Identify which cell holds the provided text, then report its [X, Y] central coordinate. 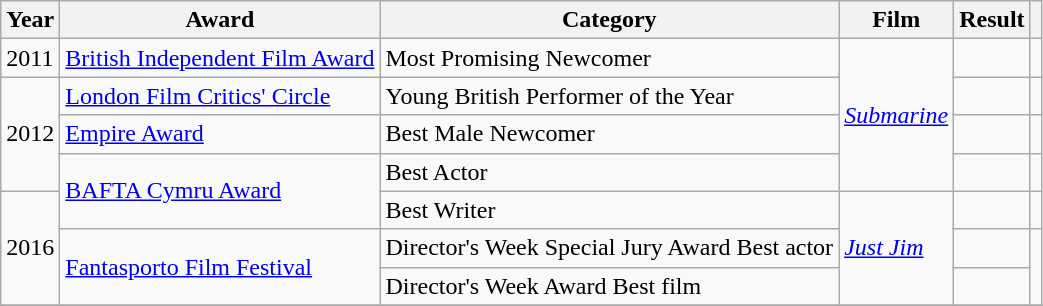
Result [992, 20]
Director's Week Award Best film [610, 286]
Film [896, 20]
Empire Award [220, 134]
Best Actor [610, 172]
London Film Critics' Circle [220, 96]
Just Jim [896, 248]
Award [220, 20]
Year [30, 20]
2016 [30, 248]
Category [610, 20]
2012 [30, 134]
Most Promising Newcomer [610, 58]
Director's Week Special Jury Award Best actor [610, 248]
Young British Performer of the Year [610, 96]
Best Writer [610, 210]
2011 [30, 58]
Best Male Newcomer [610, 134]
Submarine [896, 115]
British Independent Film Award [220, 58]
BAFTA Cymru Award [220, 191]
Fantasporto Film Festival [220, 267]
